For the text-containing cell, return its midpoint in [X, Y] coordinate format. 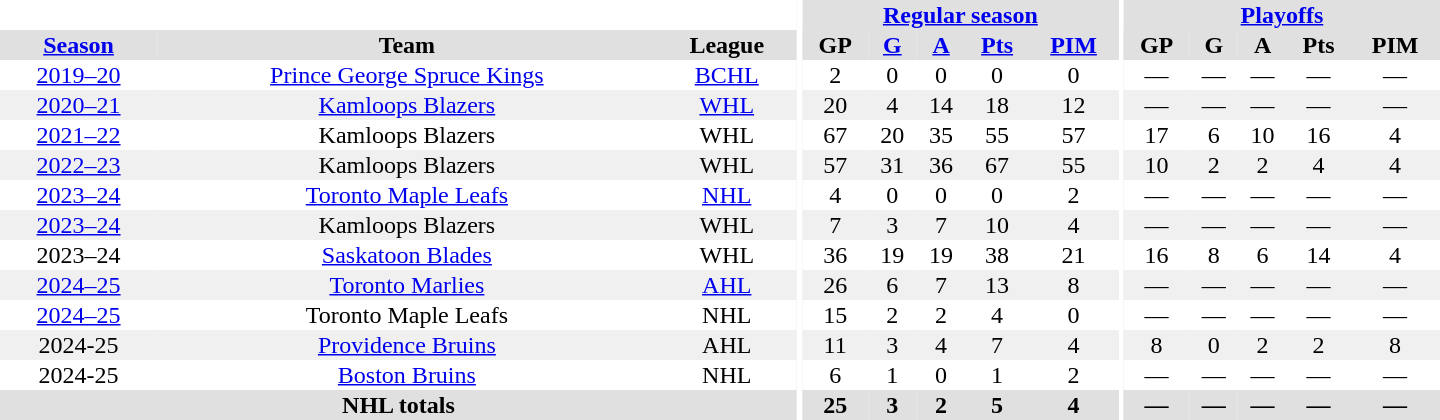
NHL totals [398, 405]
15 [835, 315]
BCHL [727, 75]
Toronto Marlies [406, 285]
Boston Bruins [406, 375]
26 [835, 285]
Saskatoon Blades [406, 255]
11 [835, 345]
2020–21 [78, 105]
17 [1157, 135]
25 [835, 405]
5 [996, 405]
Providence Bruins [406, 345]
League [727, 45]
12 [1074, 105]
2022–23 [78, 165]
2019–20 [78, 75]
38 [996, 255]
31 [892, 165]
18 [996, 105]
Playoffs [1282, 15]
Prince George Spruce Kings [406, 75]
Season [78, 45]
Regular season [960, 15]
13 [996, 285]
21 [1074, 255]
2021–22 [78, 135]
35 [942, 135]
Team [406, 45]
